Capture the cell that displays the provided text and extract its (x, y) central coordinate. 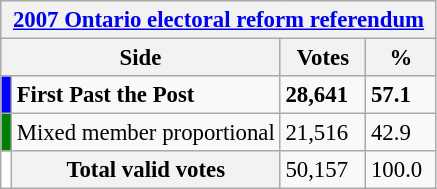
57.1 (402, 95)
50,157 (323, 170)
28,641 (323, 95)
Total valid votes (146, 170)
100.0 (402, 170)
2007 Ontario electoral reform referendum (219, 20)
Mixed member proportional (146, 133)
Side (140, 58)
Votes (323, 58)
First Past the Post (146, 95)
% (402, 58)
21,516 (323, 133)
42.9 (402, 133)
